For the text-containing cell, return its midpoint in [x, y] coordinate format. 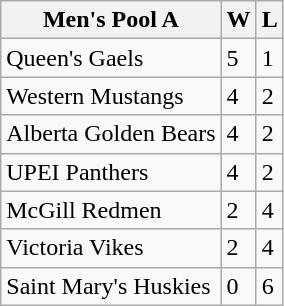
Victoria Vikes [111, 248]
Alberta Golden Bears [111, 134]
1 [270, 58]
6 [270, 286]
McGill Redmen [111, 210]
5 [238, 58]
Saint Mary's Huskies [111, 286]
Men's Pool A [111, 20]
W [238, 20]
Queen's Gaels [111, 58]
Western Mustangs [111, 96]
0 [238, 286]
L [270, 20]
UPEI Panthers [111, 172]
